Identify which cell holds the provided text, then report its [x, y] central coordinate. 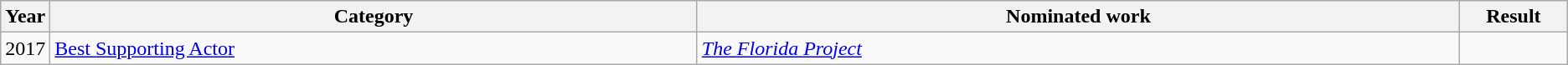
Result [1514, 17]
Best Supporting Actor [374, 48]
The Florida Project [1078, 48]
Category [374, 17]
Year [25, 17]
Nominated work [1078, 17]
2017 [25, 48]
